Find where the given text appears and provide that cell's center as (x, y) coordinate. 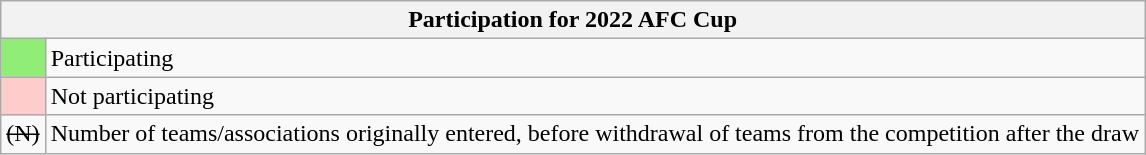
Not participating (594, 96)
(N) (23, 134)
Number of teams/associations originally entered, before withdrawal of teams from the competition after the draw (594, 134)
Participation for 2022 AFC Cup (573, 20)
Participating (594, 58)
